Return (x, y) of the center of cell containing provided text 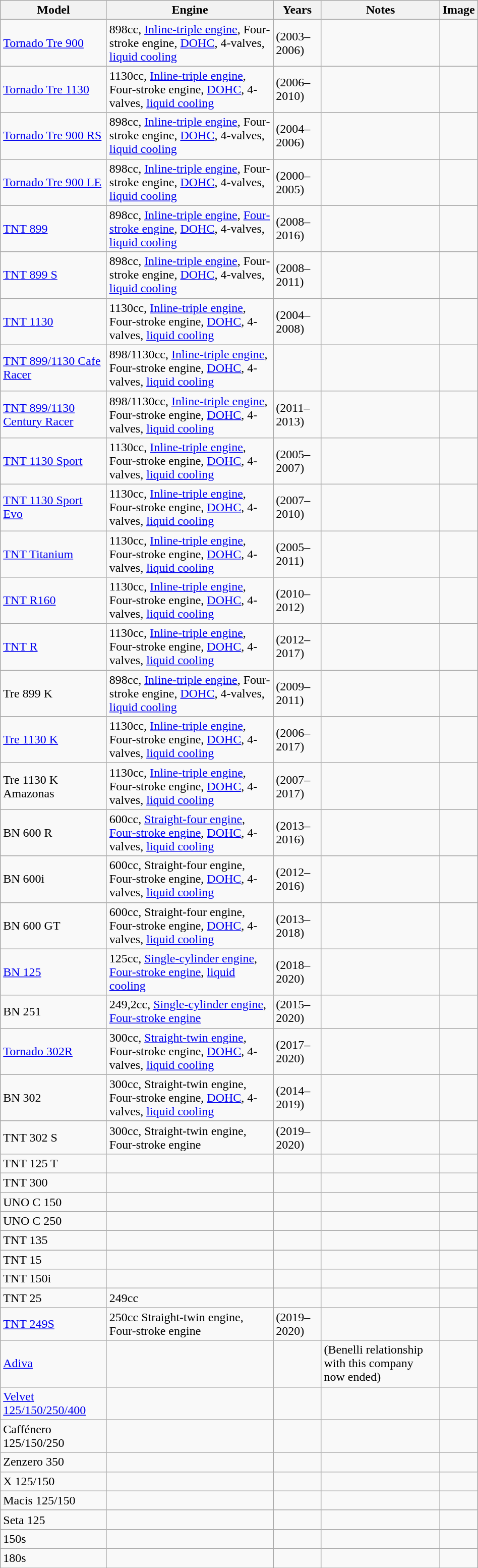
TNT 15 (53, 1260)
Tornado Tre 1130 (53, 89)
(2009–2011) (297, 693)
250cc Straight-twin engine, Four-stroke engine (190, 1324)
(2018–2020) (297, 972)
Tornado Tre 900 (53, 43)
TNT 899 S (53, 275)
150s (53, 1539)
(2008–2011) (297, 275)
Tornado Tre 900 LE (53, 182)
TNT 300 (53, 1182)
TNT 1130 Sport Evo (53, 507)
BN 600 GT (53, 926)
249cc (190, 1298)
(2005–2011) (297, 554)
Tre 899 K (53, 693)
(2006–2010) (297, 89)
Tre 1130 K (53, 740)
Image (459, 10)
BN 125 (53, 972)
Tornado Tre 900 RS (53, 136)
(Benelli relationship with this company now ended) (380, 1364)
Zenzero 350 (53, 1462)
Adiva (53, 1364)
TNT 25 (53, 1298)
(2004–2006) (297, 136)
Macis 125/150 (53, 1500)
Years (297, 10)
TNT 899/1130 Century Racer (53, 414)
(2007–2010) (297, 507)
Tre 1130 K Amazonas (53, 786)
(2012–2016) (297, 879)
(2017–2020) (297, 1051)
TNT 249S (53, 1324)
X 125/150 (53, 1481)
TNT 135 (53, 1240)
TNT 302 S (53, 1138)
BN 302 (53, 1098)
180s (53, 1558)
Notes (380, 10)
(2007–2017) (297, 786)
(2011–2013) (297, 414)
(2013–2018) (297, 926)
(2008–2016) (297, 229)
(2013–2016) (297, 833)
(2003–2006) (297, 43)
(2005–2007) (297, 461)
BN 600i (53, 879)
(2012–2017) (297, 647)
TNT R160 (53, 601)
Velvet 125/150/250/400 (53, 1403)
BN 600 R (53, 833)
TNT 899 (53, 229)
TNT R (53, 647)
UNO C 250 (53, 1221)
125cc, Single-cylinder engine, Four-stroke engine, liquid cooling (190, 972)
(2000–2005) (297, 182)
Model (53, 10)
TNT 1130 Sport (53, 461)
UNO C 150 (53, 1202)
TNT 125 T (53, 1163)
BN 251 (53, 1011)
TNT 150i (53, 1279)
(2004–2008) (297, 321)
(2014–2019) (297, 1098)
TNT 1130 (53, 321)
TNT Titanium (53, 554)
(2006–2017) (297, 740)
Engine (190, 10)
Caffénero 125/150/250 (53, 1436)
Seta 125 (53, 1520)
(2010–2012) (297, 601)
300cc, Straight-twin engine, Four-stroke engine (190, 1138)
(2015–2020) (297, 1011)
TNT 899/1130 Cafe Racer (53, 368)
Tornado 302R (53, 1051)
249,2cc, Single-cylinder engine, Four-stroke engine (190, 1011)
